Identify which cell holds the provided text, then report its [x, y] central coordinate. 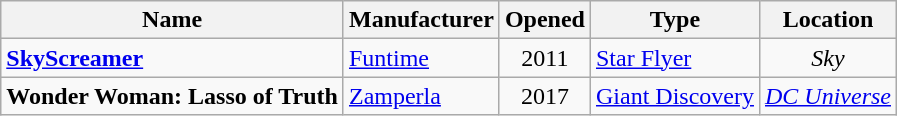
Funtime [421, 58]
2011 [544, 58]
Manufacturer [421, 20]
DC Universe [828, 96]
Giant Discovery [674, 96]
Star Flyer [674, 58]
Type [674, 20]
Opened [544, 20]
2017 [544, 96]
Zamperla [421, 96]
SkyScreamer [172, 58]
Wonder Woman: Lasso of Truth [172, 96]
Sky [828, 58]
Location [828, 20]
Name [172, 20]
